Pinpoint the cell where the given text exists, returning its [X, Y] midpoint coordinate. 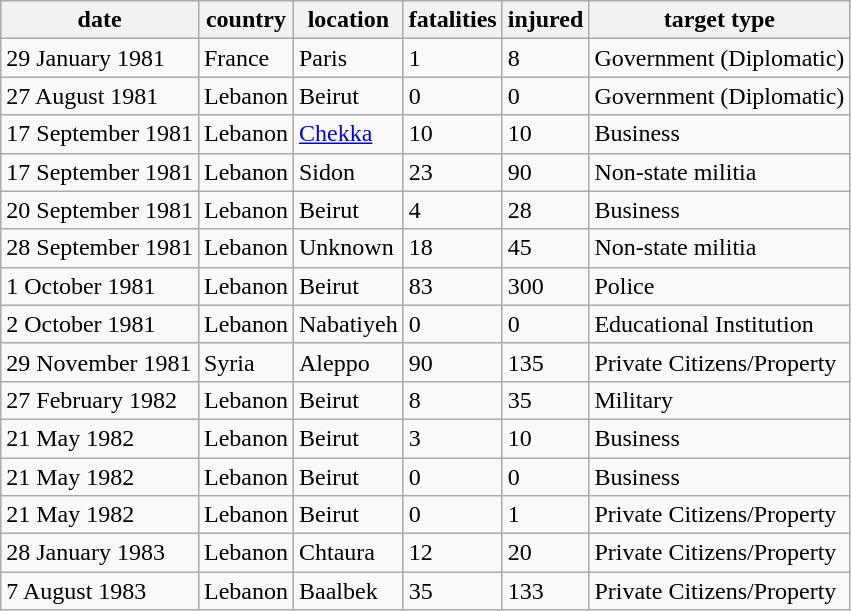
Military [720, 400]
date [100, 20]
Educational Institution [720, 324]
Unknown [348, 248]
Police [720, 286]
Chtaura [348, 553]
2 October 1981 [100, 324]
29 January 1981 [100, 58]
300 [546, 286]
Chekka [348, 134]
133 [546, 591]
France [246, 58]
Baalbek [348, 591]
29 November 1981 [100, 362]
27 August 1981 [100, 96]
country [246, 20]
20 September 1981 [100, 210]
23 [452, 172]
20 [546, 553]
location [348, 20]
4 [452, 210]
Syria [246, 362]
12 [452, 553]
7 August 1983 [100, 591]
28 January 1983 [100, 553]
27 February 1982 [100, 400]
Sidon [348, 172]
1 October 1981 [100, 286]
28 [546, 210]
3 [452, 438]
135 [546, 362]
18 [452, 248]
injured [546, 20]
45 [546, 248]
target type [720, 20]
83 [452, 286]
Aleppo [348, 362]
fatalities [452, 20]
Paris [348, 58]
Nabatiyeh [348, 324]
28 September 1981 [100, 248]
